Locate the cell with the specified text and output its [X, Y] center coordinate. 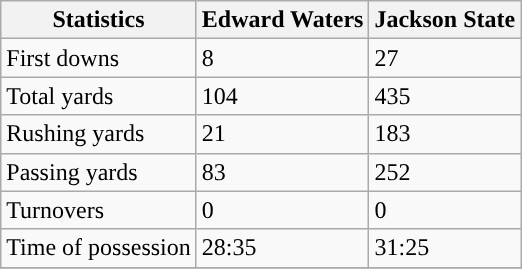
Jackson State [445, 20]
Edward Waters [282, 20]
83 [282, 172]
Passing yards [99, 172]
Total yards [99, 96]
Turnovers [99, 210]
21 [282, 134]
28:35 [282, 248]
Statistics [99, 20]
27 [445, 58]
252 [445, 172]
183 [445, 134]
Rushing yards [99, 134]
31:25 [445, 248]
435 [445, 96]
104 [282, 96]
8 [282, 58]
Time of possession [99, 248]
First downs [99, 58]
